Find where the given text appears and provide that cell's center as [X, Y] coordinate. 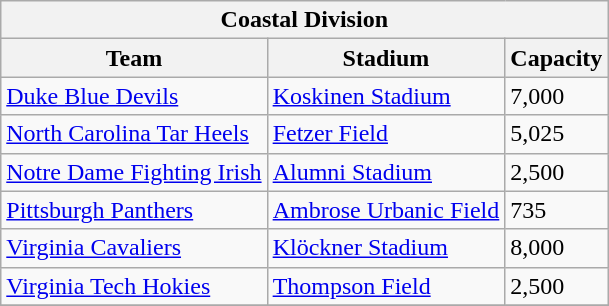
Coastal Division [304, 20]
Klöckner Stadium [386, 248]
Team [134, 58]
5,025 [556, 134]
Duke Blue Devils [134, 96]
Alumni Stadium [386, 172]
735 [556, 210]
Ambrose Urbanic Field [386, 210]
Capacity [556, 58]
Notre Dame Fighting Irish [134, 172]
Virginia Cavaliers [134, 248]
North Carolina Tar Heels [134, 134]
Fetzer Field [386, 134]
Stadium [386, 58]
8,000 [556, 248]
Koskinen Stadium [386, 96]
Thompson Field [386, 286]
Pittsburgh Panthers [134, 210]
Virginia Tech Hokies [134, 286]
7,000 [556, 96]
